For the text-containing cell, return its midpoint in [X, Y] coordinate format. 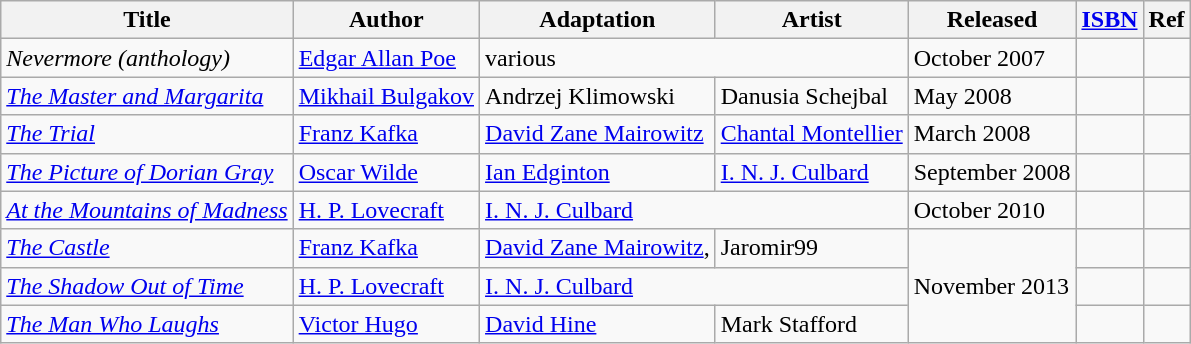
Nevermore (anthology) [147, 58]
Title [147, 20]
September 2008 [992, 172]
The Trial [147, 134]
At the Mountains of Madness [147, 210]
The Shadow Out of Time [147, 286]
The Castle [147, 248]
Author [386, 20]
Edgar Allan Poe [386, 58]
Released [992, 20]
The Master and Margarita [147, 96]
March 2008 [992, 134]
The Man Who Laughs [147, 324]
David Zane Mairowitz [598, 134]
Danusia Schejbal [812, 96]
Oscar Wilde [386, 172]
The Picture of Dorian Gray [147, 172]
Adaptation [598, 20]
Jaromir99 [812, 248]
Ref [1166, 20]
Mark Stafford [812, 324]
Chantal Montellier [812, 134]
Victor Hugo [386, 324]
November 2013 [992, 286]
Andrzej Klimowski [598, 96]
Ian Edginton [598, 172]
Artist [812, 20]
October 2007 [992, 58]
David Zane Mairowitz, [598, 248]
Mikhail Bulgakov [386, 96]
David Hine [598, 324]
May 2008 [992, 96]
ISBN [1110, 20]
October 2010 [992, 210]
various [694, 58]
